From the cell containing the given text, extract its center point as [X, Y] coordinate. 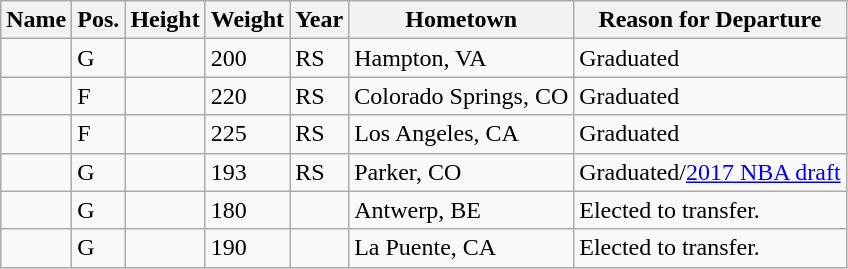
Colorado Springs, CO [462, 96]
Graduated/2017 NBA draft [710, 172]
Year [320, 20]
La Puente, CA [462, 248]
193 [247, 172]
Weight [247, 20]
Hometown [462, 20]
225 [247, 134]
Pos. [98, 20]
220 [247, 96]
Antwerp, BE [462, 210]
180 [247, 210]
Height [165, 20]
Hampton, VA [462, 58]
190 [247, 248]
Los Angeles, CA [462, 134]
Name [36, 20]
Parker, CO [462, 172]
Reason for Departure [710, 20]
200 [247, 58]
